For the text-containing cell, return its midpoint in (x, y) coordinate format. 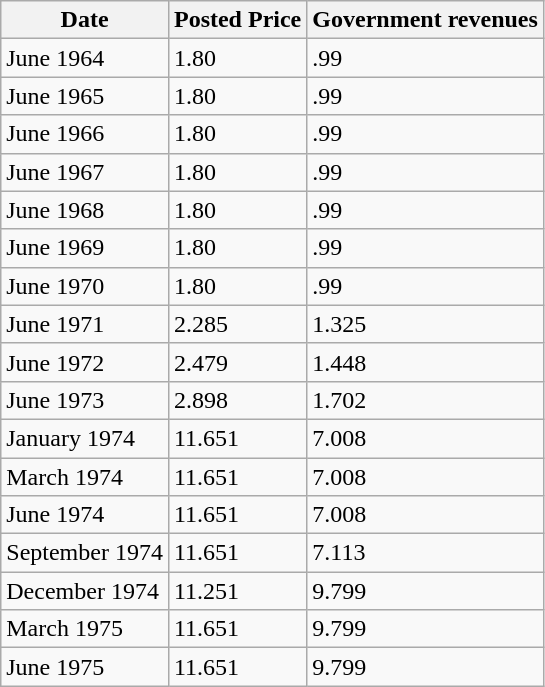
2.285 (237, 324)
June 1965 (85, 96)
June 1973 (85, 400)
June 1974 (85, 515)
June 1969 (85, 248)
June 1967 (85, 172)
2.898 (237, 400)
June 1970 (85, 286)
2.479 (237, 362)
1.448 (426, 362)
June 1971 (85, 324)
March 1975 (85, 629)
11.251 (237, 591)
June 1975 (85, 667)
7.113 (426, 553)
January 1974 (85, 438)
Government revenues (426, 20)
1.325 (426, 324)
Posted Price (237, 20)
1.702 (426, 400)
December 1974 (85, 591)
September 1974 (85, 553)
June 1964 (85, 58)
June 1966 (85, 134)
March 1974 (85, 477)
June 1972 (85, 362)
June 1968 (85, 210)
Date (85, 20)
